Locate the cell with the specified text and output its [X, Y] center coordinate. 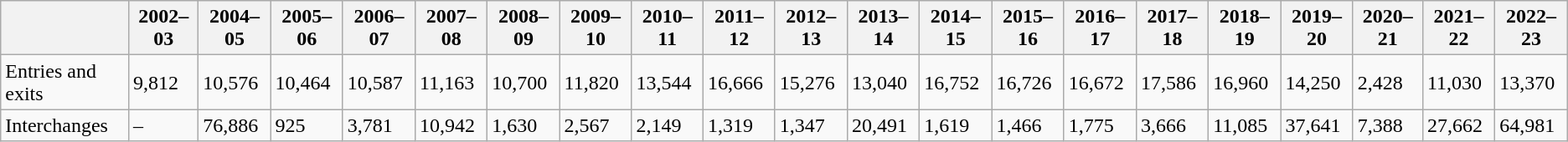
2006–07 [379, 28]
13,040 [883, 82]
76,886 [235, 125]
Interchanges [65, 125]
20,491 [883, 125]
Entries and exits [65, 82]
14,250 [1317, 82]
3,781 [379, 125]
2008–09 [524, 28]
2011–12 [740, 28]
10,700 [524, 82]
2002–03 [164, 28]
2012–13 [811, 28]
2015–16 [1028, 28]
2004–05 [235, 28]
9,812 [164, 82]
10,464 [307, 82]
2009–10 [596, 28]
2005–06 [307, 28]
1,775 [1100, 125]
925 [307, 125]
1,319 [740, 125]
13,544 [668, 82]
11,085 [1245, 125]
16,960 [1245, 82]
2013–14 [883, 28]
27,662 [1458, 125]
3,666 [1172, 125]
2020–21 [1387, 28]
1,347 [811, 125]
11,820 [596, 82]
7,388 [1387, 125]
10,942 [451, 125]
2019–20 [1317, 28]
2007–08 [451, 28]
2022–23 [1531, 28]
1,630 [524, 125]
64,981 [1531, 125]
2018–19 [1245, 28]
2010–11 [668, 28]
17,586 [1172, 82]
16,726 [1028, 82]
2017–18 [1172, 28]
11,163 [451, 82]
13,370 [1531, 82]
16,666 [740, 82]
2,567 [596, 125]
1,619 [956, 125]
– [164, 125]
16,752 [956, 82]
37,641 [1317, 125]
2,428 [1387, 82]
11,030 [1458, 82]
2021–22 [1458, 28]
2014–15 [956, 28]
1,466 [1028, 125]
16,672 [1100, 82]
10,576 [235, 82]
10,587 [379, 82]
15,276 [811, 82]
2016–17 [1100, 28]
2,149 [668, 125]
